Output the [x, y] coordinate of the center of the cell containing the given text.  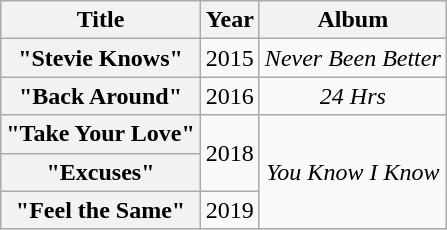
Never Been Better [352, 58]
2016 [230, 96]
Year [230, 20]
"Excuses" [101, 172]
2018 [230, 153]
"Feel the Same" [101, 210]
"Stevie Knows" [101, 58]
24 Hrs [352, 96]
2015 [230, 58]
2019 [230, 210]
Title [101, 20]
"Back Around" [101, 96]
Album [352, 20]
You Know I Know [352, 172]
"Take Your Love" [101, 134]
